Return (x, y) of the center of cell containing provided text 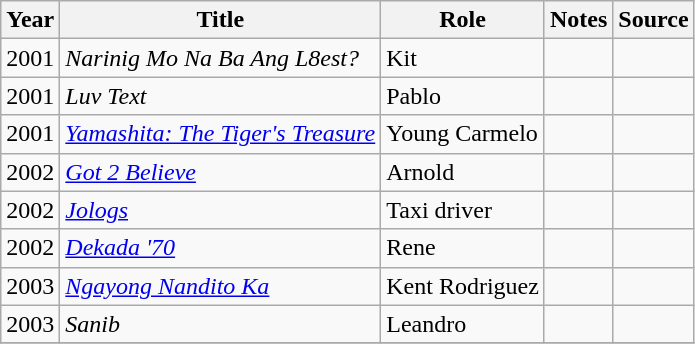
Rene (463, 248)
Arnold (463, 172)
Dekada '70 (220, 248)
Sanib (220, 324)
Luv Text (220, 96)
Title (220, 20)
Got 2 Believe (220, 172)
Year (30, 20)
Kit (463, 58)
Young Carmelo (463, 134)
Pablo (463, 96)
Ngayong Nandito Ka (220, 286)
Jologs (220, 210)
Narinig Mo Na Ba Ang L8est? (220, 58)
Taxi driver (463, 210)
Leandro (463, 324)
Yamashita: The Tiger's Treasure (220, 134)
Source (654, 20)
Kent Rodriguez (463, 286)
Role (463, 20)
Notes (578, 20)
